Determine the (X, Y) coordinate at the center of the cell enclosing the given text.  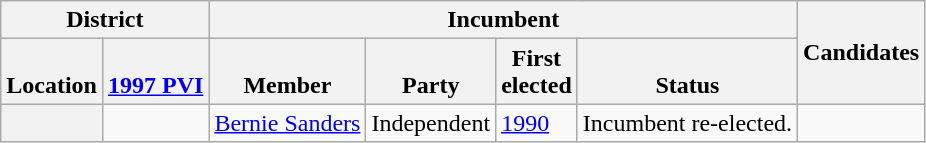
1990 (537, 123)
Firstelected (537, 72)
Party (431, 72)
District (105, 20)
Member (288, 72)
Bernie Sanders (288, 123)
Incumbent re-elected. (687, 123)
1997 PVI (155, 72)
Status (687, 72)
Independent (431, 123)
Incumbent (504, 20)
Candidates (862, 52)
Location (52, 72)
